Detect which cell encompasses the target text, then output its (x, y) center coordinate. 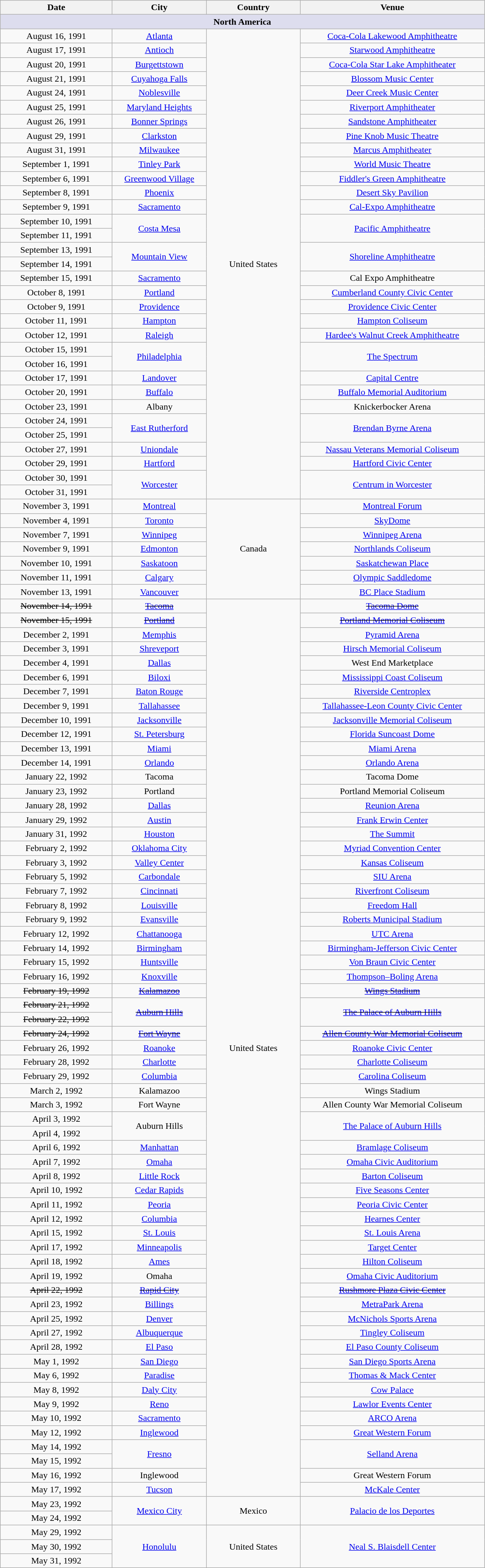
Hartford Civic Center (392, 464)
Reno (160, 1404)
May 30, 1992 (56, 1547)
Toronto (160, 520)
Riverfront Coliseum (392, 891)
Von Braun Civic Center (392, 962)
May 24, 1992 (56, 1518)
Roberts Municipal Stadium (392, 920)
Cedar Rapids (160, 1190)
The Spectrum (392, 356)
March 3, 1992 (56, 1105)
Milwaukee (160, 150)
October 9, 1991 (56, 307)
February 28, 1992 (56, 1062)
Pine Knob Music Theatre (392, 136)
April 18, 1992 (56, 1261)
Costa Mesa (160, 228)
October 30, 1991 (56, 478)
April 4, 1992 (56, 1133)
Tucson (160, 1489)
Birmingham (160, 948)
Oklahoma City (160, 848)
May 14, 1992 (56, 1447)
Edmonton (160, 549)
Hartford (160, 464)
October 31, 1991 (56, 492)
February 5, 1992 (56, 877)
October 8, 1991 (56, 292)
February 2, 1992 (56, 848)
October 20, 1991 (56, 392)
December 6, 1991 (56, 677)
May 31, 1992 (56, 1561)
Birmingham-Jefferson Civic Center (392, 948)
December 14, 1991 (56, 763)
October 27, 1991 (56, 449)
McNichols Sports Arena (392, 1318)
May 15, 1992 (56, 1461)
May 6, 1992 (56, 1376)
August 16, 1991 (56, 36)
February 26, 1992 (56, 1048)
St. Louis Arena (392, 1233)
Olympic Saddledome (392, 577)
Jacksonville (160, 720)
Minneapolis (160, 1247)
Albuquerque (160, 1333)
Paradise (160, 1376)
Winnipeg (160, 535)
Chattanooga (160, 934)
Cincinnati (160, 891)
SIU Arena (392, 877)
Marcus Amphitheater (392, 150)
December 13, 1991 (56, 748)
May 23, 1992 (56, 1504)
BC Place Stadium (392, 592)
Florida Suncoast Dome (392, 734)
April 28, 1992 (56, 1347)
April 17, 1992 (56, 1247)
December 9, 1991 (56, 706)
December 2, 1991 (56, 635)
Hampton Coliseum (392, 321)
Deer Creek Music Center (392, 93)
Hardee's Walnut Creek Amphitheatre (392, 335)
February 12, 1992 (56, 934)
November 11, 1991 (56, 577)
April 22, 1992 (56, 1290)
Peoria Civic Center (392, 1204)
Cow Palace (392, 1390)
Daly City (160, 1390)
Albany (160, 406)
May 16, 1992 (56, 1475)
February 8, 1992 (56, 905)
Barton Coliseum (392, 1176)
Coca-Cola Star Lake Amphitheater (392, 64)
October 25, 1991 (56, 435)
ARCO Arena (392, 1418)
Jacksonville Memorial Coliseum (392, 720)
January 23, 1992 (56, 791)
Phoenix (160, 193)
Knoxville (160, 976)
Mexico (253, 1511)
West End Marketplace (392, 663)
February 15, 1992 (56, 962)
August 26, 1991 (56, 121)
Winnipeg Arena (392, 535)
May 9, 1992 (56, 1404)
Selland Arena (392, 1454)
September 13, 1991 (56, 250)
Uniondale (160, 449)
October 17, 1991 (56, 378)
Myriad Convention Center (392, 848)
The Summit (392, 834)
Vancouver (160, 592)
January 28, 1992 (56, 805)
Miami Arena (392, 748)
Neal S. Blaisdell Center (392, 1546)
Cuyahoga Falls (160, 79)
Saskatchewan Place (392, 563)
August 31, 1991 (56, 150)
Baton Rouge (160, 692)
El Paso County Coliseum (392, 1347)
March 2, 1992 (56, 1091)
Cal-Expo Amphitheatre (392, 207)
St. Petersburg (160, 734)
Five Seasons Center (392, 1190)
Fiddler's Green Amphitheatre (392, 179)
Nassau Veterans Memorial Coliseum (392, 449)
Cumberland County Civic Center (392, 292)
January 31, 1992 (56, 834)
December 12, 1991 (56, 734)
Shoreline Amphitheatre (392, 257)
Kansas Coliseum (392, 862)
Orlando Arena (392, 763)
February 24, 1992 (56, 1033)
April 8, 1992 (56, 1176)
Mexico City (160, 1511)
Starwood Amphitheatre (392, 50)
December 7, 1991 (56, 692)
Centrum in Worcester (392, 485)
Denver (160, 1318)
Honolulu (160, 1546)
May 12, 1992 (56, 1432)
Blossom Music Center (392, 79)
April 12, 1992 (56, 1219)
Freedom Hall (392, 905)
Tallahassee-Leon County Civic Center (392, 706)
Atlanta (160, 36)
October 11, 1991 (56, 321)
May 29, 1992 (56, 1532)
Hilton Coliseum (392, 1261)
City (160, 7)
Charlotte (160, 1062)
Maryland Heights (160, 107)
Knickerbocker Arena (392, 406)
January 22, 1992 (56, 777)
Tingley Coliseum (392, 1333)
Target Center (392, 1247)
Tallahassee (160, 706)
Buffalo (160, 392)
Rushmore Plaza Civic Center (392, 1290)
February 14, 1992 (56, 948)
August 24, 1991 (56, 93)
November 14, 1991 (56, 606)
East Rutherford (160, 428)
Greenwood Village (160, 179)
August 29, 1991 (56, 136)
October 15, 1991 (56, 349)
August 21, 1991 (56, 79)
November 7, 1991 (56, 535)
El Paso (160, 1347)
UTC Arena (392, 934)
Antioch (160, 50)
Biloxi (160, 677)
Venue (392, 7)
November 15, 1991 (56, 620)
Country (253, 7)
Bonner Springs (160, 121)
Saskatoon (160, 563)
November 3, 1991 (56, 506)
San Diego (160, 1361)
Providence (160, 307)
MetraPark Arena (392, 1304)
November 13, 1991 (56, 592)
August 20, 1991 (56, 64)
February 16, 1992 (56, 976)
April 7, 1992 (56, 1162)
Riverport Amphitheater (392, 107)
Buffalo Memorial Auditorium (392, 392)
April 19, 1992 (56, 1276)
Burgettstown (160, 64)
May 17, 1992 (56, 1489)
Montreal (160, 506)
Little Rock (160, 1176)
February 9, 1992 (56, 920)
Montreal Forum (392, 506)
April 23, 1992 (56, 1304)
December 10, 1991 (56, 720)
April 25, 1992 (56, 1318)
Charlotte Coliseum (392, 1062)
Lawlor Events Center (392, 1404)
February 3, 1992 (56, 862)
Reunion Arena (392, 805)
October 16, 1991 (56, 364)
Hirsch Memorial Coliseum (392, 649)
Providence Civic Center (392, 307)
McKale Center (392, 1489)
April 3, 1992 (56, 1119)
Mississippi Coast Coliseum (392, 677)
Frank Erwin Center (392, 820)
Thomas & Mack Center (392, 1376)
SkyDome (392, 520)
November 9, 1991 (56, 549)
Sandstone Amphitheater (392, 121)
St. Louis (160, 1233)
Riverside Centroplex (392, 692)
Northlands Coliseum (392, 549)
Thompson–Boling Arena (392, 976)
April 10, 1992 (56, 1190)
Orlando (160, 763)
Huntsville (160, 962)
Fresno (160, 1454)
December 4, 1991 (56, 663)
Austin (160, 820)
October 12, 1991 (56, 335)
Calgary (160, 577)
Raleigh (160, 335)
Peoria (160, 1204)
Carolina Coliseum (392, 1076)
Shreveport (160, 649)
Worcester (160, 485)
North America (242, 22)
January 29, 1992 (56, 820)
Bramlage Coliseum (392, 1148)
Louisville (160, 905)
Pyramid Arena (392, 635)
Carbondale (160, 877)
April 11, 1992 (56, 1204)
Brendan Byrne Arena (392, 428)
Billings (160, 1304)
Palacio de los Deportes (392, 1511)
April 27, 1992 (56, 1333)
September 6, 1991 (56, 179)
February 29, 1992 (56, 1076)
San Diego Sports Arena (392, 1361)
May 1, 1992 (56, 1361)
Valley Center (160, 862)
Landover (160, 378)
February 22, 1992 (56, 1019)
August 17, 1991 (56, 50)
Capital Centre (392, 378)
Hearnes Center (392, 1219)
February 21, 1992 (56, 1005)
February 19, 1992 (56, 991)
November 4, 1991 (56, 520)
Rapid City (160, 1290)
September 9, 1991 (56, 207)
Philadelphia (160, 356)
World Music Theatre (392, 164)
September 11, 1991 (56, 235)
April 15, 1992 (56, 1233)
Pacific Amphitheatre (392, 228)
Noblesville (160, 93)
Clarkston (160, 136)
Houston (160, 834)
May 8, 1992 (56, 1390)
September 14, 1991 (56, 264)
Date (56, 7)
Ames (160, 1261)
May 10, 1992 (56, 1418)
February 7, 1992 (56, 891)
Tinley Park (160, 164)
September 8, 1991 (56, 193)
October 24, 1991 (56, 421)
December 3, 1991 (56, 649)
August 25, 1991 (56, 107)
Cal Expo Amphitheatre (392, 278)
Roanoke (160, 1048)
September 10, 1991 (56, 221)
November 10, 1991 (56, 563)
October 29, 1991 (56, 464)
Manhattan (160, 1148)
April 6, 1992 (56, 1148)
October 23, 1991 (56, 406)
Coca-Cola Lakewood Amphitheatre (392, 36)
Hampton (160, 321)
Canada (253, 549)
September 15, 1991 (56, 278)
Memphis (160, 635)
Roanoke Civic Center (392, 1048)
Mountain View (160, 257)
September 1, 1991 (56, 164)
Desert Sky Pavilion (392, 193)
Miami (160, 748)
Evansville (160, 920)
